For the text-containing cell, return its midpoint in (x, y) coordinate format. 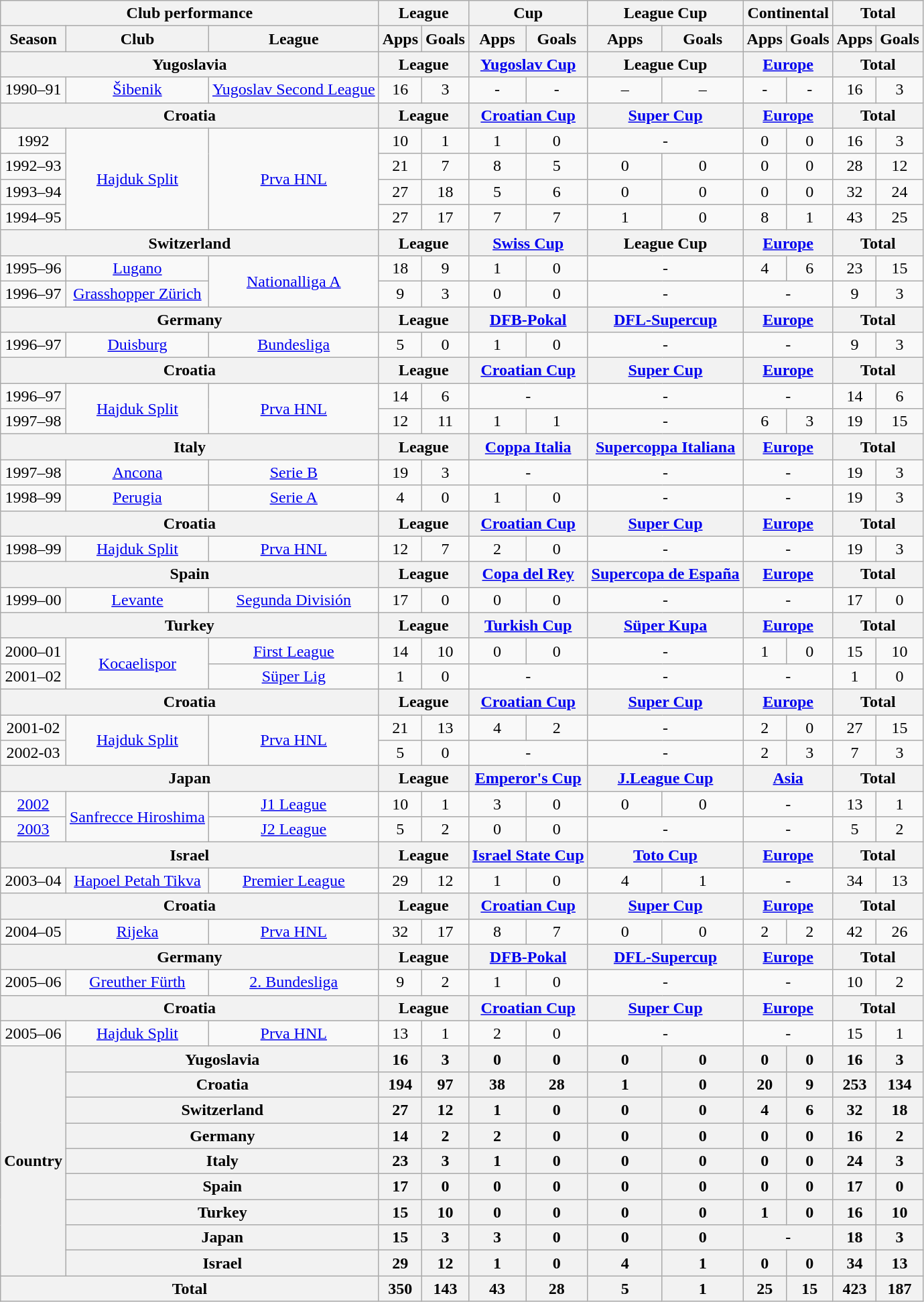
Hapoel Petah Tikva (137, 881)
Ancona (137, 472)
2003 (34, 830)
J2 League (293, 830)
2002-03 (34, 753)
Supercoppa Italiana (665, 447)
Nationalliga A (293, 281)
1990–91 (34, 90)
Asia (788, 779)
350 (400, 1289)
Club (137, 39)
Sanfrecce Hiroshima (137, 817)
26 (900, 931)
Season (34, 39)
First League (293, 651)
Greuther Fürth (137, 982)
1992 (34, 141)
Supercopa de España (665, 574)
Continental (788, 13)
Toto Cup (665, 855)
Perugia (137, 498)
J1 League (293, 804)
Süper Kupa (665, 625)
Yugoslav Cup (528, 64)
Serie A (293, 498)
Bundesliga (293, 345)
Segunda División (293, 600)
Club performance (190, 13)
1995–96 (34, 268)
2002 (34, 804)
1999–00 (34, 600)
Levante (137, 600)
Serie B (293, 472)
134 (900, 1084)
42 (854, 931)
Duisburg (137, 345)
Kocaelispor (137, 663)
1994–95 (34, 217)
2. Bundesliga (293, 982)
Emperor's Cup (528, 779)
Turkish Cup (528, 625)
38 (497, 1084)
2000–01 (34, 651)
2001–02 (34, 676)
253 (854, 1084)
187 (900, 1289)
Country (34, 1161)
Šibenik (137, 90)
20 (765, 1084)
2004–05 (34, 931)
2003–04 (34, 881)
Israel State Cup (528, 855)
194 (400, 1084)
Premier League (293, 881)
423 (854, 1289)
J.League Cup (665, 779)
Cup (528, 13)
2001-02 (34, 727)
143 (446, 1289)
1993–94 (34, 192)
Swiss Cup (528, 243)
Yugoslav Second League (293, 90)
Coppa Italia (528, 447)
Copa del Rey (528, 574)
Grasshopper Zürich (137, 294)
Süper Lig (293, 676)
97 (446, 1084)
Rijeka (137, 931)
11 (446, 421)
1992–93 (34, 166)
Lugano (137, 268)
